Scan for the cell matching the given text and deliver its [x, y] coordinate at center. 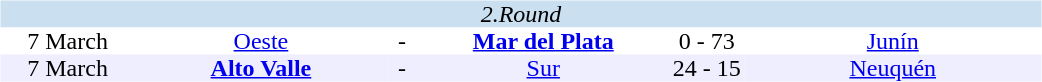
Sur [544, 68]
24 - 15 [707, 68]
0 - 73 [707, 42]
Neuquén [893, 68]
Oeste [262, 42]
Junín [893, 42]
2.Round [520, 14]
Mar del Plata [544, 42]
Alto Valle [262, 68]
